For the text-containing cell, return its midpoint in (x, y) coordinate format. 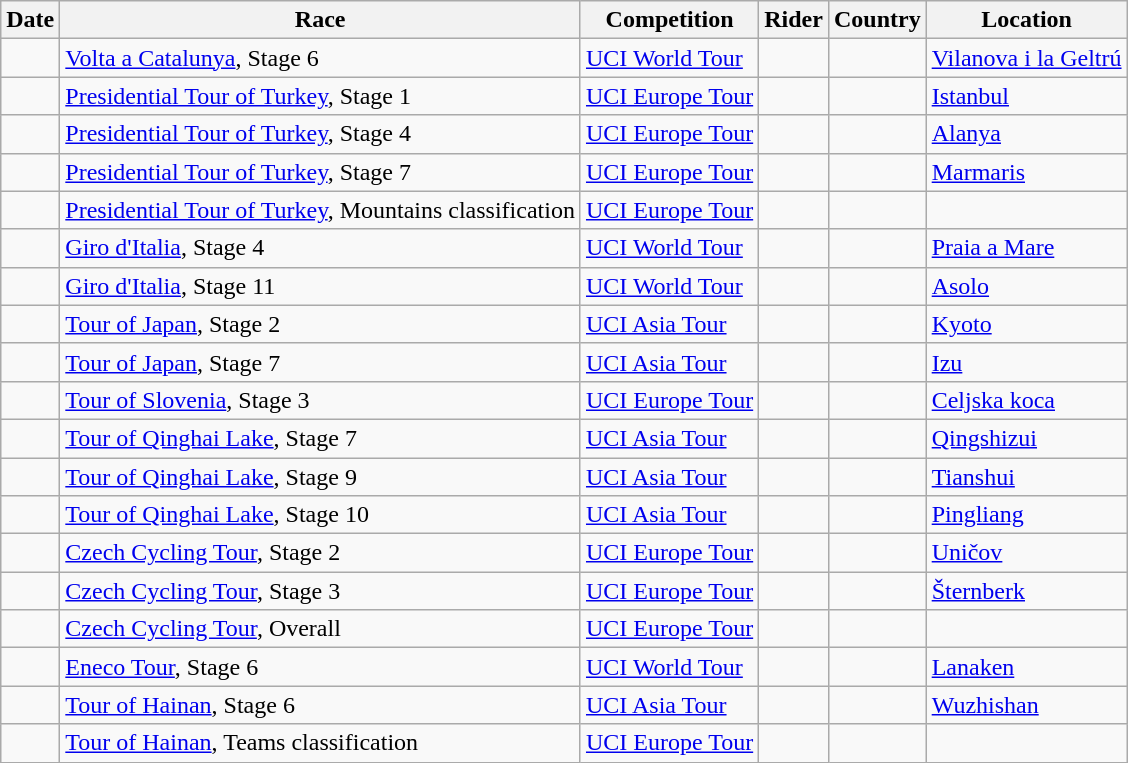
Giro d'Italia, Stage 11 (320, 286)
Tour of Qinghai Lake, Stage 7 (320, 438)
Czech Cycling Tour, Stage 2 (320, 553)
Czech Cycling Tour, Stage 3 (320, 591)
Tour of Hainan, Teams classification (320, 743)
Istanbul (1026, 96)
Country (877, 20)
Presidential Tour of Turkey, Mountains classification (320, 210)
Alanya (1026, 134)
Tour of Japan, Stage 7 (320, 362)
Date (30, 20)
Izu (1026, 362)
Competition (669, 20)
Location (1026, 20)
Giro d'Italia, Stage 4 (320, 248)
Tour of Japan, Stage 2 (320, 324)
Pingliang (1026, 515)
Tour of Qinghai Lake, Stage 9 (320, 477)
Tour of Qinghai Lake, Stage 10 (320, 515)
Uničov (1026, 553)
Race (320, 20)
Asolo (1026, 286)
Lanaken (1026, 667)
Praia a Mare (1026, 248)
Vilanova i la Geltrú (1026, 58)
Presidential Tour of Turkey, Stage 1 (320, 96)
Tour of Hainan, Stage 6 (320, 705)
Šternberk (1026, 591)
Tour of Slovenia, Stage 3 (320, 400)
Rider (794, 20)
Presidential Tour of Turkey, Stage 7 (320, 172)
Czech Cycling Tour, Overall (320, 629)
Kyoto (1026, 324)
Marmaris (1026, 172)
Tianshui (1026, 477)
Volta a Catalunya, Stage 6 (320, 58)
Presidential Tour of Turkey, Stage 4 (320, 134)
Eneco Tour, Stage 6 (320, 667)
Wuzhishan (1026, 705)
Celjska koca (1026, 400)
Qingshizui (1026, 438)
